Determine the (X, Y) coordinate at the center of the cell enclosing the given text.  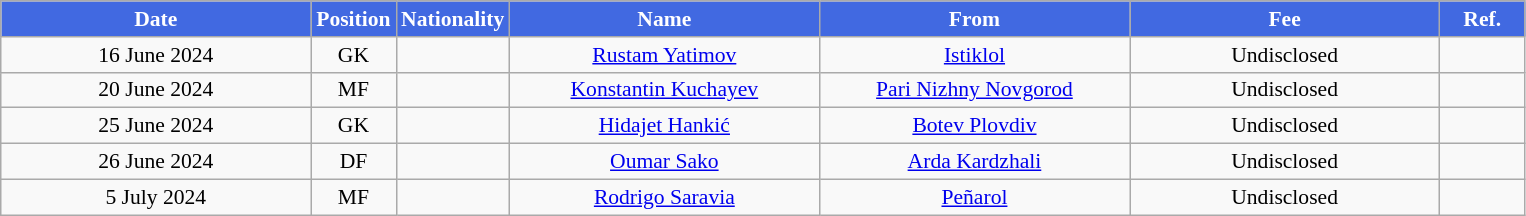
Peñarol (974, 197)
Ref. (1482, 19)
Arda Kardzhali (974, 162)
Oumar Sako (664, 162)
5 July 2024 (156, 197)
25 June 2024 (156, 126)
16 June 2024 (156, 55)
Botev Plovdiv (974, 126)
Rustam Yatimov (664, 55)
Fee (1285, 19)
Position (354, 19)
DF (354, 162)
Hidajet Hankić (664, 126)
Konstantin Kuchayev (664, 90)
Name (664, 19)
Date (156, 19)
Nationality (452, 19)
Istiklol (974, 55)
Rodrigo Saravia (664, 197)
20 June 2024 (156, 90)
Pari Nizhny Novgorod (974, 90)
From (974, 19)
26 June 2024 (156, 162)
